Capture the cell that displays the provided text and extract its (X, Y) central coordinate. 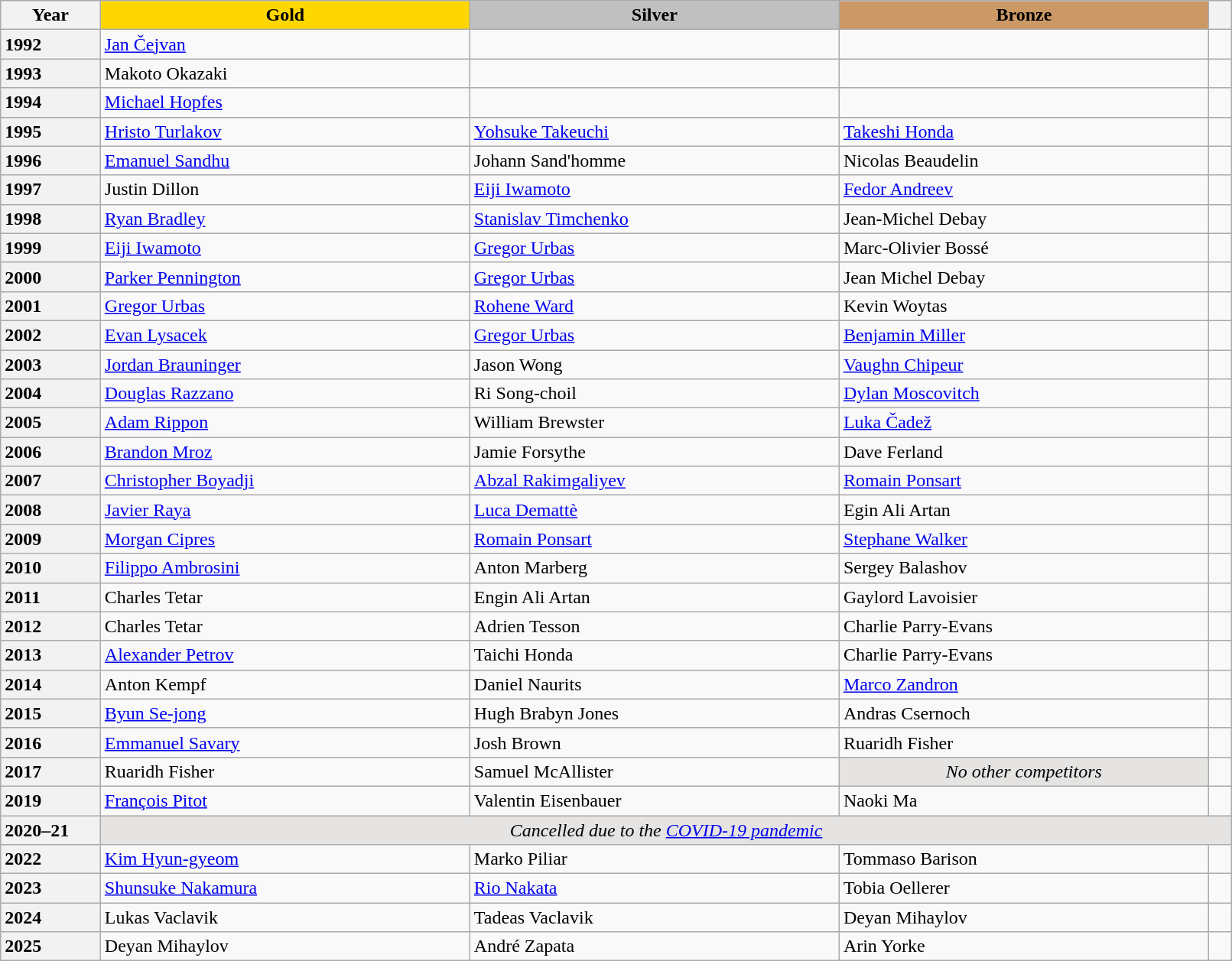
2009 (50, 539)
Shunsuke Nakamura (284, 888)
Sergey Balashov (1023, 568)
2000 (50, 277)
Makoto Okazaki (284, 73)
Jordan Brauninger (284, 365)
Michael Hopfes (284, 102)
2007 (50, 481)
Morgan Cipres (284, 539)
2015 (50, 713)
Kim Hyun-gyeom (284, 859)
Alexander Petrov (284, 655)
Abzal Rakimgaliyev (655, 481)
Javier Raya (284, 510)
Anton Kempf (284, 684)
2019 (50, 800)
2024 (50, 917)
Taichi Honda (655, 655)
Ryan Bradley (284, 219)
Jamie Forsythe (655, 452)
André Zapata (655, 946)
2020–21 (50, 830)
2023 (50, 888)
Bronze (1023, 15)
2022 (50, 859)
Tadeas Vaclavik (655, 917)
Jan Čejvan (284, 44)
Dave Ferland (1023, 452)
1994 (50, 102)
Evan Lysacek (284, 335)
Tobia Oellerer (1023, 888)
2005 (50, 423)
1992 (50, 44)
Anton Marberg (655, 568)
Ri Song-choil (655, 394)
Luka Čadež (1023, 423)
Engin Ali Artan (655, 597)
Adam Rippon (284, 423)
Byun Se-jong (284, 713)
Year (50, 15)
François Pitot (284, 800)
Arin Yorke (1023, 946)
Valentin Eisenbauer (655, 800)
Justin Dillon (284, 190)
1998 (50, 219)
William Brewster (655, 423)
Jason Wong (655, 365)
2008 (50, 510)
2011 (50, 597)
2006 (50, 452)
Gold (284, 15)
Johann Sand'homme (655, 161)
1996 (50, 161)
Takeshi Honda (1023, 131)
Fedor Andreev (1023, 190)
Hugh Brabyn Jones (655, 713)
Andras Csernoch (1023, 713)
2016 (50, 742)
Rohene Ward (655, 306)
Luca Demattè (655, 510)
Samuel McAllister (655, 771)
Stephane Walker (1023, 539)
1999 (50, 248)
Parker Pennington (284, 277)
Christopher Boyadji (284, 481)
Josh Brown (655, 742)
Rio Nakata (655, 888)
Kevin Woytas (1023, 306)
2003 (50, 365)
Yohsuke Takeuchi (655, 131)
Silver (655, 15)
No other competitors (1023, 771)
2004 (50, 394)
Jean Michel Debay (1023, 277)
Lukas Vaclavik (284, 917)
2025 (50, 946)
1993 (50, 73)
Dylan Moscovitch (1023, 394)
2014 (50, 684)
Daniel Naurits (655, 684)
Marco Zandron (1023, 684)
2010 (50, 568)
Naoki Ma (1023, 800)
Brandon Mroz (284, 452)
2002 (50, 335)
Marko Piliar (655, 859)
Gaylord Lavoisier (1023, 597)
Nicolas Beaudelin (1023, 161)
Jean-Michel Debay (1023, 219)
Benjamin Miller (1023, 335)
Emanuel Sandhu (284, 161)
Cancelled due to the COVID-19 pandemic (666, 830)
2001 (50, 306)
Douglas Razzano (284, 394)
Adrien Tesson (655, 626)
Hristo Turlakov (284, 131)
Tommaso Barison (1023, 859)
2013 (50, 655)
2017 (50, 771)
Egin Ali Artan (1023, 510)
1997 (50, 190)
Vaughn Chipeur (1023, 365)
Marc-Olivier Bossé (1023, 248)
Stanislav Timchenko (655, 219)
Emmanuel Savary (284, 742)
2012 (50, 626)
1995 (50, 131)
Filippo Ambrosini (284, 568)
